Pinpoint the cell where the given text exists, returning its (X, Y) midpoint coordinate. 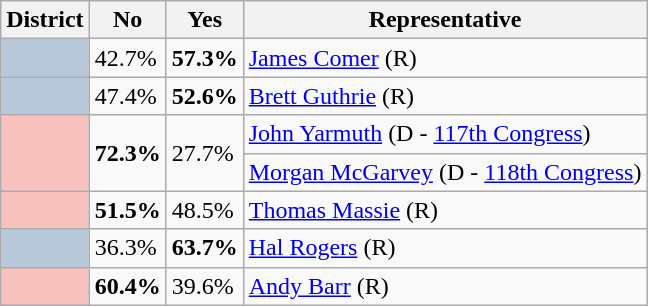
Hal Rogers (R) (445, 248)
Andy Barr (R) (445, 286)
47.4% (128, 96)
Brett Guthrie (R) (445, 96)
36.3% (128, 248)
27.7% (204, 153)
James Comer (R) (445, 58)
No (128, 20)
District (45, 20)
63.7% (204, 248)
Morgan McGarvey (D - 118th Congress) (445, 172)
42.7% (128, 58)
48.5% (204, 210)
Representative (445, 20)
39.6% (204, 286)
Yes (204, 20)
72.3% (128, 153)
60.4% (128, 286)
John Yarmuth (D - 117th Congress) (445, 134)
51.5% (128, 210)
57.3% (204, 58)
Thomas Massie (R) (445, 210)
52.6% (204, 96)
